Output the (x, y) coordinate of the center of the cell containing the given text.  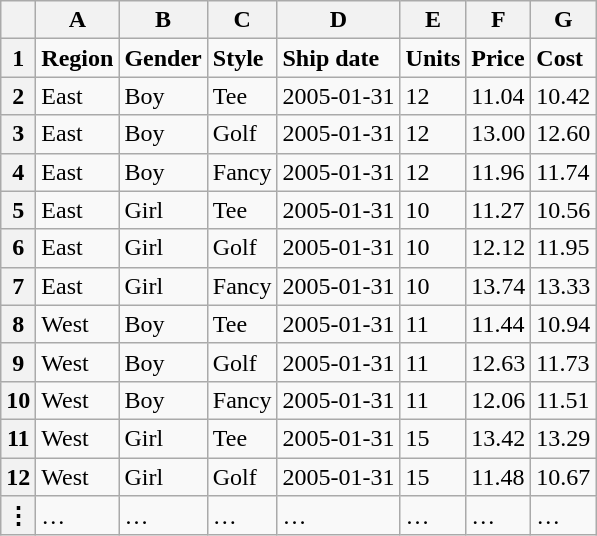
13.33 (564, 286)
11.48 (498, 477)
13.74 (498, 286)
Gender (163, 58)
F (498, 20)
11.74 (564, 172)
9 (18, 362)
10.56 (564, 210)
Ship date (338, 58)
11.44 (498, 324)
7 (18, 286)
8 (18, 324)
C (242, 20)
2 (18, 96)
Region (78, 58)
11.04 (498, 96)
3 (18, 134)
11.95 (564, 248)
11.27 (498, 210)
⋮ (18, 516)
Style (242, 58)
11.96 (498, 172)
Cost (564, 58)
11.51 (564, 400)
6 (18, 248)
10.42 (564, 96)
Price (498, 58)
13.42 (498, 438)
Units (433, 58)
13.29 (564, 438)
12.63 (498, 362)
G (564, 20)
D (338, 20)
1 (18, 58)
E (433, 20)
11.73 (564, 362)
12.06 (498, 400)
10.67 (564, 477)
B (163, 20)
10.94 (564, 324)
4 (18, 172)
A (78, 20)
12.60 (564, 134)
5 (18, 210)
12.12 (498, 248)
13.00 (498, 134)
